Determine the (x, y) coordinate at the center of the cell enclosing the given text.  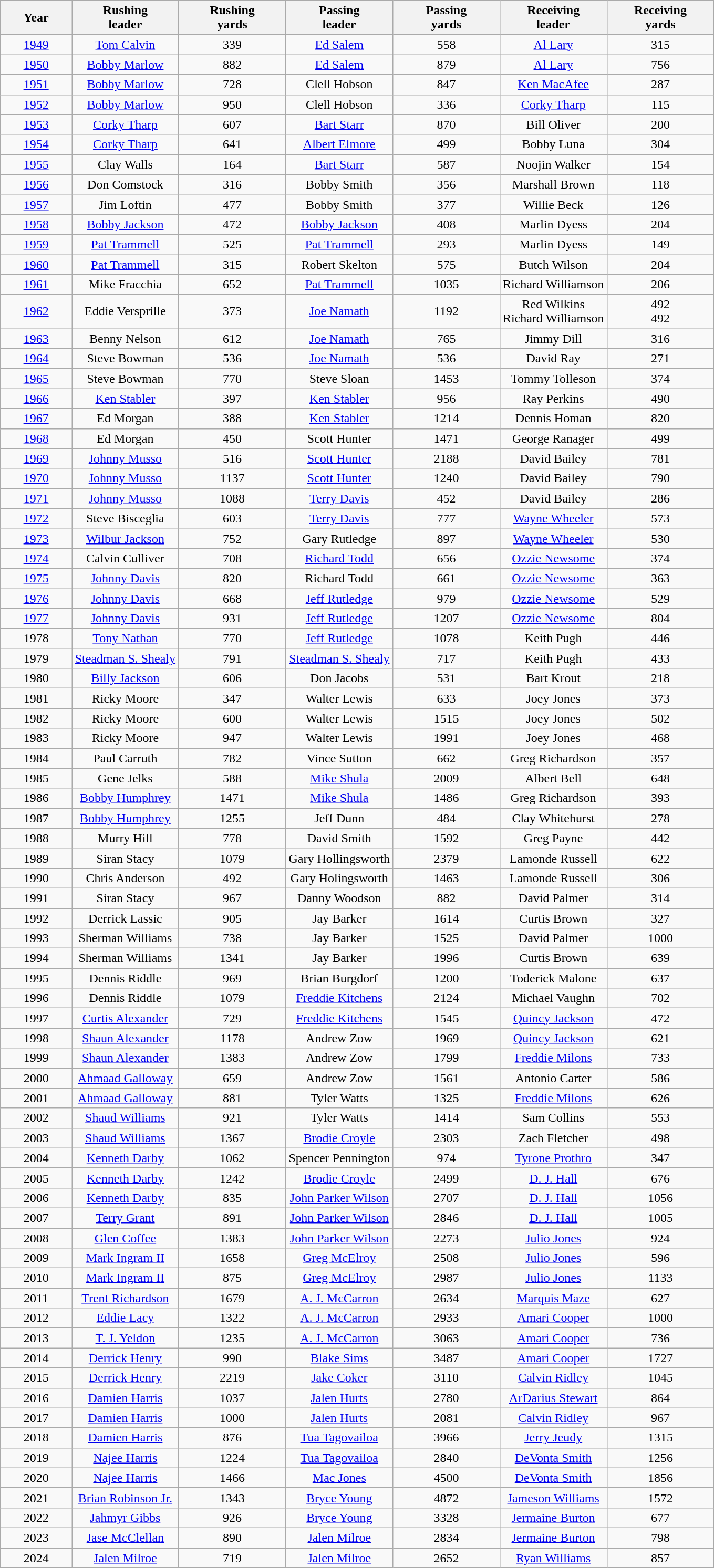
356 (447, 184)
1974 (36, 558)
271 (660, 359)
2021 (36, 1498)
530 (660, 538)
1986 (36, 798)
484 (447, 818)
446 (660, 639)
2933 (447, 1318)
Bobby Luna (553, 144)
442 (660, 838)
1322 (232, 1318)
1959 (36, 244)
149 (660, 244)
639 (660, 958)
804 (660, 619)
1957 (36, 204)
2840 (447, 1458)
Passingyards (447, 18)
1078 (447, 639)
1315 (660, 1438)
377 (447, 204)
1989 (36, 858)
Brian Burgdorf (339, 978)
2002 (36, 1118)
1970 (36, 478)
2000 (36, 1078)
926 (232, 1518)
Wilbur Jackson (126, 538)
738 (232, 938)
1987 (36, 818)
314 (660, 898)
3328 (447, 1518)
1545 (447, 1018)
Red WilkinsRichard Williamson (553, 312)
656 (447, 558)
1486 (447, 798)
1200 (447, 978)
1005 (660, 1218)
2780 (447, 1398)
T. J. Yeldon (126, 1338)
1953 (36, 124)
2846 (447, 1218)
492492 (660, 312)
622 (660, 858)
876 (232, 1438)
2081 (447, 1418)
947 (232, 738)
1978 (36, 639)
558 (447, 45)
1463 (447, 878)
ArDarius Stewart (553, 1398)
1980 (36, 678)
Steve Sloan (339, 379)
Chris Anderson (126, 878)
575 (447, 264)
719 (232, 1558)
777 (447, 518)
1962 (36, 312)
George Ranager (553, 438)
Jake Coker (339, 1378)
Butch Wilson (553, 264)
Passingleader (339, 18)
468 (660, 738)
3063 (447, 1338)
905 (232, 918)
452 (447, 498)
Ray Perkins (553, 399)
765 (447, 339)
363 (660, 578)
1961 (36, 285)
Don Comstock (126, 184)
662 (447, 758)
Tommy Tolleson (553, 379)
Billy Jackson (126, 678)
Calvin Culliver (126, 558)
702 (660, 998)
677 (660, 1518)
278 (660, 818)
1561 (447, 1078)
717 (447, 658)
Rushingleader (126, 18)
1994 (36, 958)
408 (447, 224)
1966 (36, 399)
752 (232, 538)
870 (447, 124)
708 (232, 558)
637 (660, 978)
Jimmy Dill (553, 339)
1037 (232, 1398)
1856 (660, 1478)
Albert Bell (553, 778)
529 (660, 598)
433 (660, 658)
2499 (447, 1178)
293 (447, 244)
Mac Jones (339, 1478)
2011 (36, 1298)
304 (660, 144)
Robert Skelton (339, 264)
1799 (447, 1058)
1975 (36, 578)
1207 (447, 619)
1988 (36, 838)
2273 (447, 1238)
2015 (36, 1378)
756 (660, 65)
492 (232, 878)
Jim Loftin (126, 204)
1466 (232, 1478)
1192 (447, 312)
Ryan Williams (553, 1558)
286 (660, 498)
336 (447, 104)
498 (660, 1138)
Tyrone Prothro (553, 1158)
2652 (447, 1558)
Marshall Brown (553, 184)
Greg Payne (553, 838)
607 (232, 124)
Marquis Maze (553, 1298)
1255 (232, 818)
Jerry Jeudy (553, 1438)
Jase McClellan (126, 1538)
648 (660, 778)
1614 (447, 918)
1968 (36, 438)
1995 (36, 978)
1035 (447, 285)
206 (660, 285)
778 (232, 838)
Clay Whitehurst (553, 818)
164 (232, 164)
1658 (232, 1258)
4500 (447, 1478)
1954 (36, 144)
627 (660, 1298)
2006 (36, 1198)
1963 (36, 339)
2379 (447, 858)
2022 (36, 1518)
956 (447, 399)
393 (660, 798)
Brian Robinson Jr. (126, 1498)
847 (447, 85)
1951 (36, 85)
1056 (660, 1198)
Benny Nelson (126, 339)
586 (660, 1078)
1960 (36, 264)
890 (232, 1538)
1976 (36, 598)
1341 (232, 958)
974 (447, 1158)
Eddie Versprille (126, 312)
1985 (36, 778)
1967 (36, 419)
David Ray (553, 359)
612 (232, 339)
477 (232, 204)
Richard Williamson (553, 285)
Curtis Alexander (126, 1018)
Bart Krout (553, 678)
Willie Beck (553, 204)
626 (660, 1098)
Trent Richardson (126, 1298)
David Smith (339, 838)
1045 (660, 1378)
798 (660, 1538)
641 (232, 144)
2024 (36, 1558)
3110 (447, 1378)
531 (447, 678)
Gary Hollingsworth (339, 858)
Paul Carruth (126, 758)
633 (447, 698)
1178 (232, 1038)
1133 (660, 1278)
1952 (36, 104)
857 (660, 1558)
790 (660, 478)
3487 (447, 1358)
Jeff Dunn (339, 818)
621 (660, 1038)
1343 (232, 1498)
Danny Woodson (339, 898)
1982 (36, 718)
Eddie Lacy (126, 1318)
2014 (36, 1358)
1981 (36, 698)
1990 (36, 878)
Sam Collins (553, 1118)
596 (660, 1258)
118 (660, 184)
1062 (232, 1158)
924 (660, 1238)
2219 (232, 1378)
115 (660, 104)
2508 (447, 1258)
1325 (447, 1098)
652 (232, 285)
2005 (36, 1178)
Michael Vaughn (553, 998)
Bill Oliver (553, 124)
661 (447, 578)
3966 (447, 1438)
1214 (447, 419)
1992 (36, 918)
791 (232, 658)
2018 (36, 1438)
2634 (447, 1298)
990 (232, 1358)
659 (232, 1078)
502 (660, 718)
Murry Hill (126, 838)
897 (447, 538)
1137 (232, 478)
2017 (36, 1418)
1950 (36, 65)
1965 (36, 379)
600 (232, 718)
2303 (447, 1138)
Jahmyr Gibbs (126, 1518)
1977 (36, 619)
1964 (36, 359)
Rushingyards (232, 18)
Antonio Carter (553, 1078)
Dennis Homan (553, 419)
729 (232, 1018)
1949 (36, 45)
1984 (36, 758)
921 (232, 1118)
Tom Calvin (126, 45)
1240 (447, 478)
2007 (36, 1218)
1242 (232, 1178)
881 (232, 1098)
Gary Holingsworth (339, 878)
Tony Nathan (126, 639)
879 (447, 65)
Terry Grant (126, 1218)
2188 (447, 458)
1971 (36, 498)
306 (660, 878)
525 (232, 244)
676 (660, 1178)
668 (232, 598)
200 (660, 124)
2987 (447, 1278)
782 (232, 758)
606 (232, 678)
126 (660, 204)
Year (36, 18)
Albert Elmore (339, 144)
Spencer Pennington (339, 1158)
339 (232, 45)
Don Jacobs (339, 678)
736 (660, 1338)
1727 (660, 1358)
1367 (232, 1138)
1956 (36, 184)
1572 (660, 1498)
Glen Coffee (126, 1238)
154 (660, 164)
Vince Sutton (339, 758)
864 (660, 1398)
950 (232, 104)
588 (232, 778)
490 (660, 399)
1515 (447, 718)
587 (447, 164)
1414 (447, 1118)
1972 (36, 518)
1999 (36, 1058)
218 (660, 678)
388 (232, 419)
1958 (36, 224)
Jameson Williams (553, 1498)
Noojin Walker (553, 164)
728 (232, 85)
Ken MacAfee (553, 85)
875 (232, 1278)
2019 (36, 1458)
Toderick Malone (553, 978)
1592 (447, 838)
Receivingleader (553, 18)
979 (447, 598)
603 (232, 518)
781 (660, 458)
516 (232, 458)
2003 (36, 1138)
573 (660, 518)
1997 (36, 1018)
Gene Jelks (126, 778)
2834 (447, 1538)
2020 (36, 1478)
Mike Fracchia (126, 285)
2008 (36, 1238)
327 (660, 918)
1088 (232, 498)
2013 (36, 1338)
2124 (447, 998)
2010 (36, 1278)
Receivingyards (660, 18)
Steve Bisceglia (126, 518)
Zach Fletcher (553, 1138)
1679 (232, 1298)
287 (660, 85)
969 (232, 978)
1224 (232, 1458)
2016 (36, 1398)
Derrick Lassic (126, 918)
2001 (36, 1098)
397 (232, 399)
450 (232, 438)
835 (232, 1198)
1979 (36, 658)
1955 (36, 164)
2012 (36, 1318)
2004 (36, 1158)
1525 (447, 938)
2707 (447, 1198)
4872 (447, 1498)
891 (232, 1218)
Blake Sims (339, 1358)
1993 (36, 938)
733 (660, 1058)
1973 (36, 538)
1256 (660, 1458)
357 (660, 758)
1235 (232, 1338)
Clay Walls (126, 164)
931 (232, 619)
2023 (36, 1538)
553 (660, 1118)
1453 (447, 379)
1998 (36, 1038)
1983 (36, 738)
Gary Rutledge (339, 538)
